Find where the given text appears and provide that cell's center as [X, Y] coordinate. 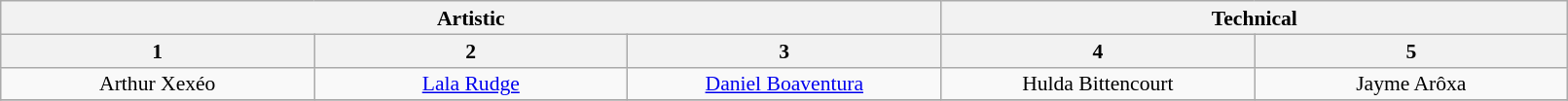
3 [784, 50]
Lala Rudge [471, 84]
Technical [1255, 17]
Daniel Boaventura [784, 84]
5 [1411, 50]
Hulda Bittencourt [1098, 84]
Jayme Arôxa [1411, 84]
4 [1098, 50]
Arthur Xexéo [158, 84]
1 [158, 50]
Artistic [471, 17]
2 [471, 50]
